Identify which cell holds the provided text, then report its (X, Y) central coordinate. 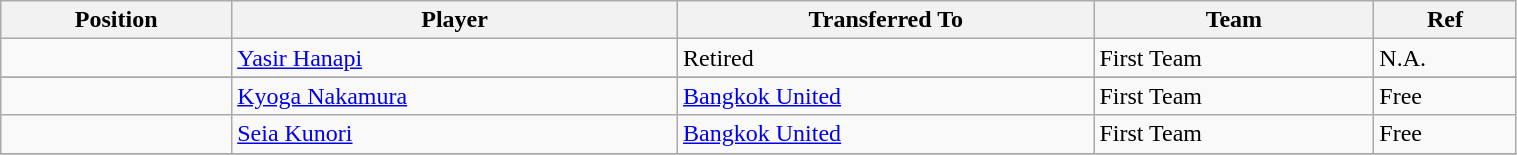
Kyoga Nakamura (455, 96)
N.A. (1445, 58)
Position (116, 20)
Team (1234, 20)
Seia Kunori (455, 134)
Transferred To (886, 20)
Ref (1445, 20)
Retired (886, 58)
Player (455, 20)
Yasir Hanapi (455, 58)
